Scan for the cell matching the given text and deliver its [X, Y] coordinate at center. 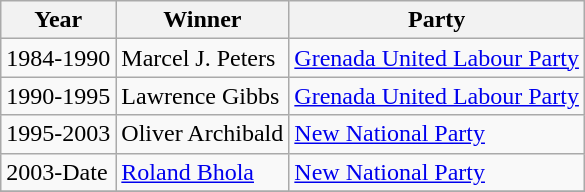
1990-1995 [58, 96]
2003-Date [58, 172]
1984-1990 [58, 58]
Roland Bhola [202, 172]
Marcel J. Peters [202, 58]
Lawrence Gibbs [202, 96]
Party [437, 20]
Winner [202, 20]
1995-2003 [58, 134]
Year [58, 20]
Oliver Archibald [202, 134]
